Determine the (x, y) coordinate at the center of the cell enclosing the given text.  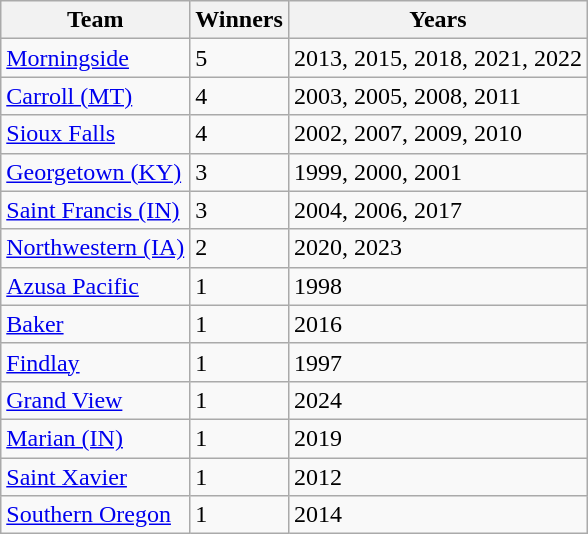
2003, 2005, 2008, 2011 (438, 96)
Southern Oregon (96, 515)
Winners (240, 20)
2012 (438, 477)
2020, 2023 (438, 248)
1997 (438, 362)
2019 (438, 438)
Years (438, 20)
Georgetown (KY) (96, 172)
Azusa Pacific (96, 286)
2002, 2007, 2009, 2010 (438, 134)
2016 (438, 324)
Baker (96, 324)
Northwestern (IA) (96, 248)
Carroll (MT) (96, 96)
2013, 2015, 2018, 2021, 2022 (438, 58)
Sioux Falls (96, 134)
2014 (438, 515)
Saint Xavier (96, 477)
2004, 2006, 2017 (438, 210)
Morningside (96, 58)
Grand View (96, 400)
Team (96, 20)
2 (240, 248)
Marian (IN) (96, 438)
5 (240, 58)
2024 (438, 400)
1999, 2000, 2001 (438, 172)
1998 (438, 286)
Saint Francis (IN) (96, 210)
Findlay (96, 362)
